Pinpoint the cell where the given text exists, returning its [x, y] midpoint coordinate. 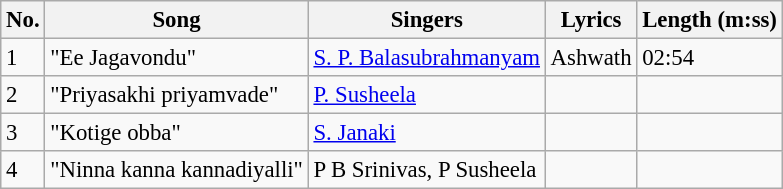
No. [23, 20]
"Kotige obba" [176, 133]
"Ee Jagavondu" [176, 58]
Singers [426, 20]
2 [23, 95]
Song [176, 20]
S. Janaki [426, 133]
3 [23, 133]
02:54 [710, 58]
"Ninna kanna kannadiyalli" [176, 170]
Ashwath [591, 58]
S. P. Balasubrahmanyam [426, 58]
P B Srinivas, P Susheela [426, 170]
Lyrics [591, 20]
P. Susheela [426, 95]
4 [23, 170]
1 [23, 58]
"Priyasakhi priyamvade" [176, 95]
Length (m:ss) [710, 20]
